Extract the (X, Y) coordinate from the center of the cell holding the provided text.  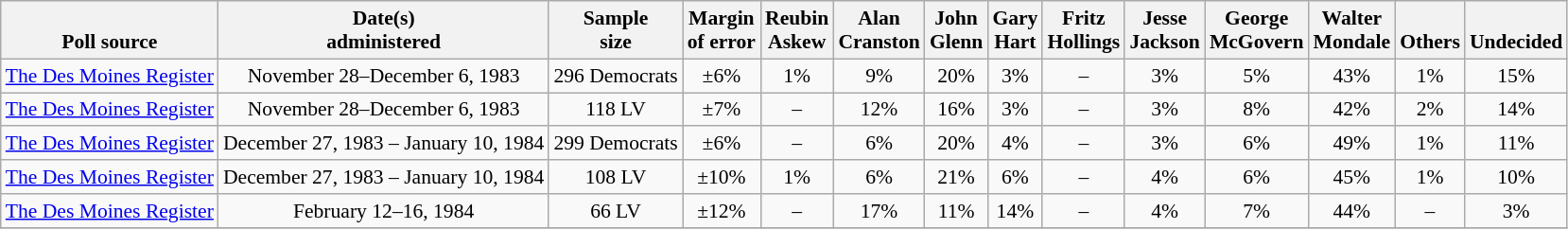
7% (1257, 211)
Marginof error (722, 30)
2% (1430, 110)
JesseJackson (1165, 30)
±12% (722, 211)
43% (1351, 76)
FritzHollings (1084, 30)
108 LV (615, 177)
8% (1257, 110)
Others (1430, 30)
Poll source (110, 30)
WalterMondale (1351, 30)
9% (879, 76)
ReubinAskew (796, 30)
21% (957, 177)
296 Democrats (615, 76)
49% (1351, 144)
16% (957, 110)
±10% (722, 177)
±7% (722, 110)
118 LV (615, 110)
Undecided (1516, 30)
GeorgeMcGovern (1257, 30)
45% (1351, 177)
Samplesize (615, 30)
299 Democrats (615, 144)
AlanCranston (879, 30)
17% (879, 211)
42% (1351, 110)
15% (1516, 76)
10% (1516, 177)
12% (879, 110)
February 12–16, 1984 (384, 211)
44% (1351, 211)
66 LV (615, 211)
JohnGlenn (957, 30)
Date(s)administered (384, 30)
GaryHart (1015, 30)
5% (1257, 76)
